Identify which cell holds the provided text, then report its [X, Y] central coordinate. 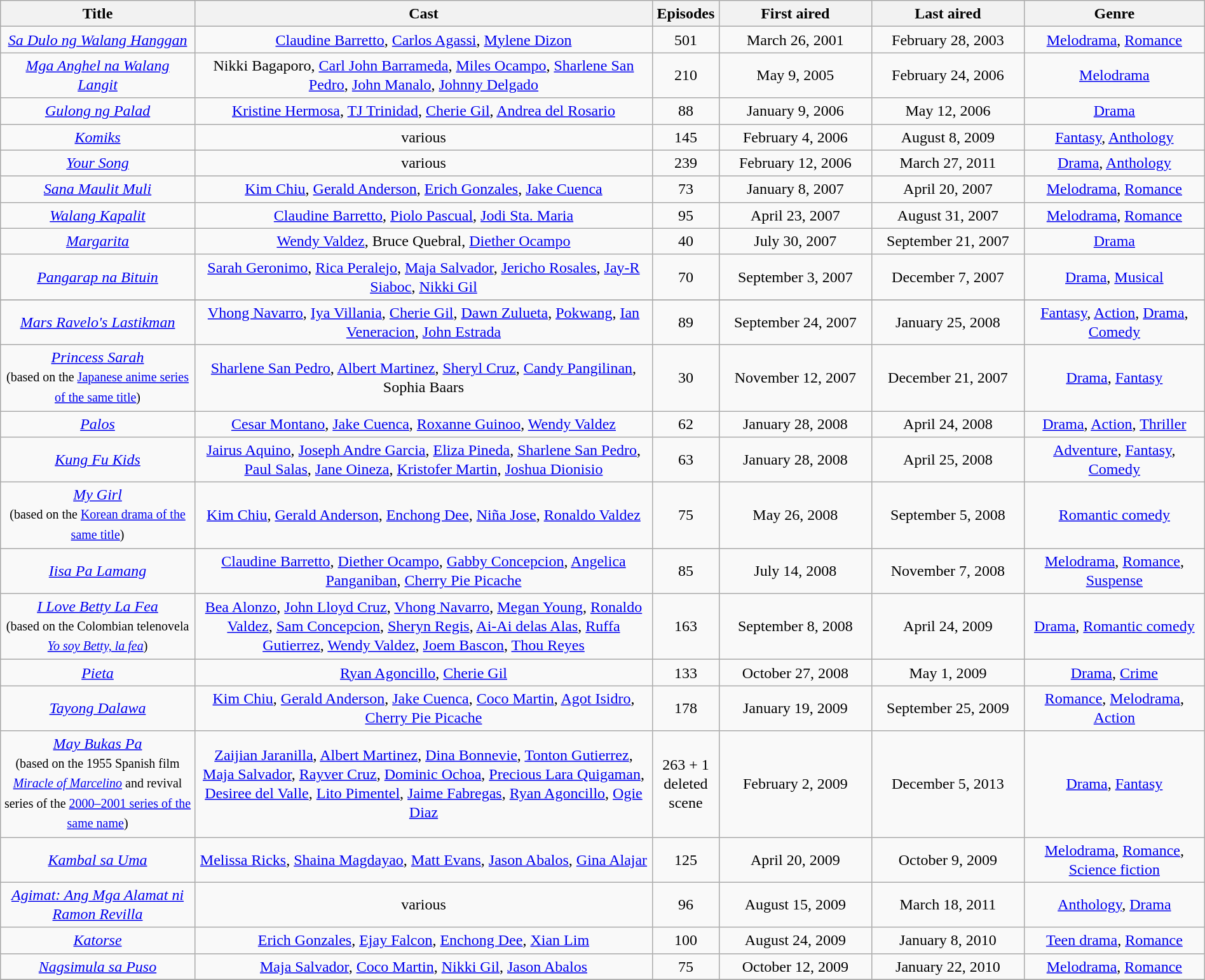
Jairus Aquino, Joseph Andre Garcia, Eliza Pineda, Sharlene San Pedro, Paul Salas, Jane Oineza, Kristofer Martin, Joshua Dionisio [423, 460]
August 24, 2009 [795, 941]
September 3, 2007 [795, 277]
September 8, 2008 [795, 627]
Fantasy, Anthology [1114, 137]
April 24, 2008 [948, 423]
73 [686, 189]
March 27, 2011 [948, 163]
Palos [98, 423]
May 9, 2005 [795, 75]
Adventure, Fantasy, Comedy [1114, 460]
January 8, 2007 [795, 189]
March 18, 2011 [948, 905]
Melodrama, Romance, Science fiction [1114, 859]
September 5, 2008 [948, 515]
August 8, 2009 [948, 137]
Nikki Bagaporo, Carl John Barrameda, Miles Ocampo, Sharlene San Pedro, John Manalo, Johnny Delgado [423, 75]
Romance, Melodrama, Action [1114, 708]
30 [686, 378]
Kung Fu Kids [98, 460]
Drama, Action, Thriller [1114, 423]
April 20, 2009 [795, 859]
Melodrama [1114, 75]
January 25, 2008 [948, 322]
May Bukas Pa(based on the 1955 Spanish film Miracle of Marcelino and revival series of the 2000–2001 series of the same name) [98, 784]
Katorse [98, 941]
Your Song [98, 163]
Erich Gonzales, Ejay Falcon, Enchong Dee, Xian Lim [423, 941]
Kristine Hermosa, TJ Trinidad, Cherie Gil, Andrea del Rosario [423, 111]
Margarita [98, 242]
85 [686, 571]
Melodrama, Romance, Suspense [1114, 571]
Sharlene San Pedro, Albert Martinez, Sheryl Cruz, Candy Pangilinan, Sophia Baars [423, 378]
Genre [1114, 14]
Gulong ng Palad [98, 111]
Cesar Montano, Jake Cuenca, Roxanne Guinoo, Wendy Valdez [423, 423]
September 21, 2007 [948, 242]
Komiks [98, 137]
Claudine Barretto, Diether Ocampo, Gabby Concepcion, Angelica Panganiban, Cherry Pie Picache [423, 571]
501 [686, 39]
August 31, 2007 [948, 215]
Walang Kapalit [98, 215]
January 8, 2010 [948, 941]
November 12, 2007 [795, 378]
February 12, 2006 [795, 163]
Pangarap na Bituin [98, 277]
Ryan Agoncillo, Cherie Gil [423, 672]
November 7, 2008 [948, 571]
145 [686, 137]
October 12, 2009 [795, 966]
178 [686, 708]
February 24, 2006 [948, 75]
December 21, 2007 [948, 378]
Tayong Dalawa [98, 708]
Romantic comedy [1114, 515]
Maja Salvador, Coco Martin, Nikki Gil, Jason Abalos [423, 966]
Drama, Romantic comedy [1114, 627]
January 19, 2009 [795, 708]
October 9, 2009 [948, 859]
First aired [795, 14]
Fantasy, Action, Drama, Comedy [1114, 322]
December 5, 2013 [948, 784]
Kim Chiu, Gerald Anderson, Erich Gonzales, Jake Cuenca [423, 189]
My Girl(based on the Korean drama of the same title) [98, 515]
63 [686, 460]
April 20, 2007 [948, 189]
Pieta [98, 672]
Mars Ravelo's Lastikman [98, 322]
Cast [423, 14]
Sarah Geronimo, Rica Peralejo, Maja Salvador, Jericho Rosales, Jay-R Siaboc, Nikki Gil [423, 277]
96 [686, 905]
89 [686, 322]
100 [686, 941]
May 26, 2008 [795, 515]
Drama, Anthology [1114, 163]
40 [686, 242]
133 [686, 672]
January 22, 2010 [948, 966]
Claudine Barretto, Carlos Agassi, Mylene Dizon [423, 39]
April 25, 2008 [948, 460]
Sana Maulit Muli [98, 189]
Last aired [948, 14]
April 23, 2007 [795, 215]
May 12, 2006 [948, 111]
62 [686, 423]
Vhong Navarro, Iya Villania, Cherie Gil, Dawn Zulueta, Pokwang, Ian Veneracion, John Estrada [423, 322]
February 2, 2009 [795, 784]
Mga Anghel na Walang Langit [98, 75]
Kim Chiu, Gerald Anderson, Jake Cuenca, Coco Martin, Agot Isidro, Cherry Pie Picache [423, 708]
Drama, Crime [1114, 672]
Title [98, 14]
Princess Sarah(based on the Japanese anime series of the same title) [98, 378]
September 25, 2009 [948, 708]
March 26, 2001 [795, 39]
Episodes [686, 14]
Wendy Valdez, Bruce Quebral, Diether Ocampo [423, 242]
70 [686, 277]
88 [686, 111]
210 [686, 75]
December 7, 2007 [948, 277]
I Love Betty La Fea(based on the Colombian telenovela Yo soy Betty, la fea) [98, 627]
February 4, 2006 [795, 137]
239 [686, 163]
May 1, 2009 [948, 672]
April 24, 2009 [948, 627]
September 24, 2007 [795, 322]
Teen drama, Romance [1114, 941]
Melissa Ricks, Shaina Magdayao, Matt Evans, Jason Abalos, Gina Alajar [423, 859]
February 28, 2003 [948, 39]
263 + 1 deleted scene [686, 784]
95 [686, 215]
125 [686, 859]
July 14, 2008 [795, 571]
Sa Dulo ng Walang Hanggan [98, 39]
Kim Chiu, Gerald Anderson, Enchong Dee, Niña Jose, Ronaldo Valdez [423, 515]
Agimat: Ang Mga Alamat ni Ramon Revilla [98, 905]
Claudine Barretto, Piolo Pascual, Jodi Sta. Maria [423, 215]
Anthology, Drama [1114, 905]
163 [686, 627]
July 30, 2007 [795, 242]
Iisa Pa Lamang [98, 571]
January 9, 2006 [795, 111]
Nagsimula sa Puso [98, 966]
Drama, Musical [1114, 277]
October 27, 2008 [795, 672]
Kambal sa Uma [98, 859]
August 15, 2009 [795, 905]
